Output the (x, y) coordinate of the center of the cell containing the given text.  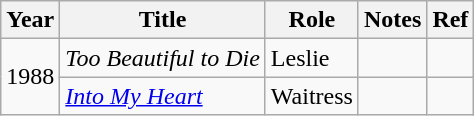
Ref (450, 20)
Role (312, 20)
Waitress (312, 96)
Year (30, 20)
Into My Heart (163, 96)
Title (163, 20)
1988 (30, 77)
Notes (392, 20)
Leslie (312, 58)
Too Beautiful to Die (163, 58)
